Pinpoint the cell where the given text exists, returning its [x, y] midpoint coordinate. 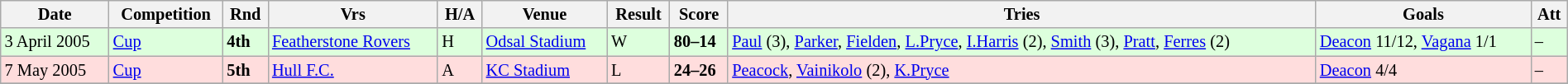
Vrs [352, 14]
Result [638, 14]
H/A [460, 14]
Score [699, 14]
Deacon 4/4 [1423, 70]
H [460, 42]
24–26 [699, 70]
Paul (3), Parker, Fielden, L.Pryce, I.Harris (2), Smith (3), Pratt, Ferres (2) [1022, 42]
Att [1549, 14]
4th [245, 42]
Peacock, Vainikolo (2), K.Pryce [1022, 70]
Competition [166, 14]
Deacon 11/12, Vagana 1/1 [1423, 42]
80–14 [699, 42]
Hull F.C. [352, 70]
7 May 2005 [55, 70]
Featherstone Rovers [352, 42]
3 April 2005 [55, 42]
Goals [1423, 14]
Rnd [245, 14]
KC Stadium [544, 70]
L [638, 70]
Venue [544, 14]
Date [55, 14]
Odsal Stadium [544, 42]
A [460, 70]
5th [245, 70]
W [638, 42]
Tries [1022, 14]
